Pinpoint the cell where the given text exists, returning its (X, Y) midpoint coordinate. 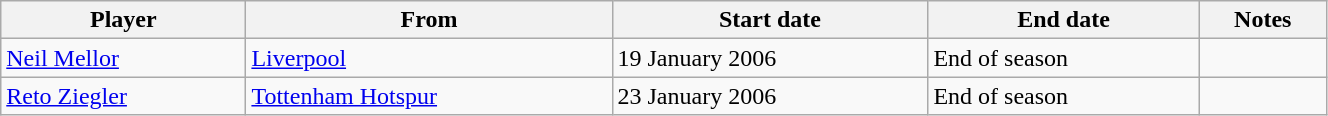
Tottenham Hotspur (429, 96)
Notes (1262, 20)
19 January 2006 (770, 58)
Reto Ziegler (124, 96)
Neil Mellor (124, 58)
Liverpool (429, 58)
End date (1064, 20)
From (429, 20)
Player (124, 20)
Start date (770, 20)
23 January 2006 (770, 96)
